Capture the cell that displays the provided text and extract its [x, y] central coordinate. 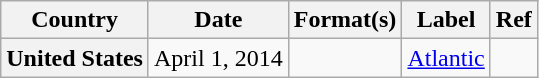
Ref [514, 20]
April 1, 2014 [218, 58]
Format(s) [345, 20]
Atlantic [446, 58]
Date [218, 20]
Label [446, 20]
United States [75, 58]
Country [75, 20]
